Provide the (X, Y) coordinate of the cell's center where the given text is located.  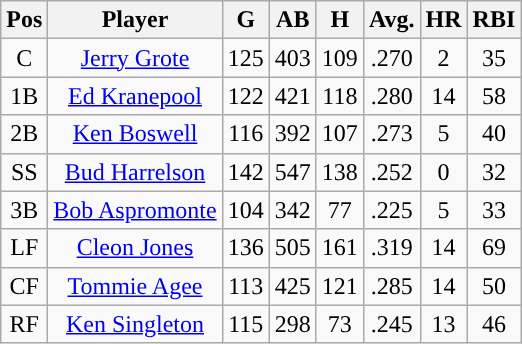
13 (444, 324)
116 (246, 134)
104 (246, 210)
Bud Harrelson (135, 172)
115 (246, 324)
50 (494, 286)
Ken Boswell (135, 134)
3B (24, 210)
RF (24, 324)
HR (444, 20)
121 (340, 286)
Bob Aspromonte (135, 210)
109 (340, 58)
CF (24, 286)
403 (292, 58)
C (24, 58)
2B (24, 134)
2 (444, 58)
Pos (24, 20)
32 (494, 172)
AB (292, 20)
Tommie Agee (135, 286)
G (246, 20)
0 (444, 172)
.245 (392, 324)
33 (494, 210)
40 (494, 134)
118 (340, 96)
136 (246, 248)
.280 (392, 96)
.225 (392, 210)
298 (292, 324)
Jerry Grote (135, 58)
425 (292, 286)
.273 (392, 134)
73 (340, 324)
505 (292, 248)
77 (340, 210)
Player (135, 20)
421 (292, 96)
113 (246, 286)
.270 (392, 58)
58 (494, 96)
Ed Kranepool (135, 96)
107 (340, 134)
SS (24, 172)
LF (24, 248)
342 (292, 210)
46 (494, 324)
RBI (494, 20)
142 (246, 172)
H (340, 20)
35 (494, 58)
Ken Singleton (135, 324)
.319 (392, 248)
Avg. (392, 20)
.252 (392, 172)
Cleon Jones (135, 248)
547 (292, 172)
.285 (392, 286)
122 (246, 96)
69 (494, 248)
392 (292, 134)
125 (246, 58)
138 (340, 172)
1B (24, 96)
161 (340, 248)
